Pinpoint the cell where the given text exists, returning its (x, y) midpoint coordinate. 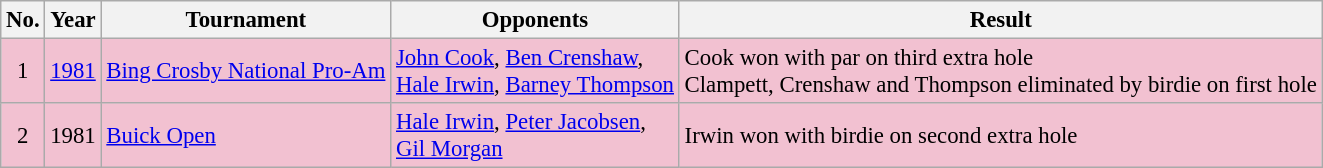
Irwin won with birdie on second extra hole (1000, 136)
Year (73, 20)
Cook won with par on third extra holeClampett, Crenshaw and Thompson eliminated by birdie on first hole (1000, 72)
Opponents (536, 20)
1 (23, 72)
No. (23, 20)
Result (1000, 20)
Bing Crosby National Pro-Am (246, 72)
Tournament (246, 20)
Buick Open (246, 136)
Hale Irwin, Peter Jacobsen, Gil Morgan (536, 136)
2 (23, 136)
John Cook, Ben Crenshaw, Hale Irwin, Barney Thompson (536, 72)
